Provide the [X, Y] coordinate of the cell's center where the given text is located.  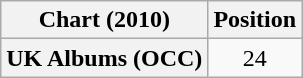
Chart (2010) [104, 20]
UK Albums (OCC) [104, 58]
24 [255, 58]
Position [255, 20]
